Search for the cell housing the specified text and yield its [x, y] center coordinate. 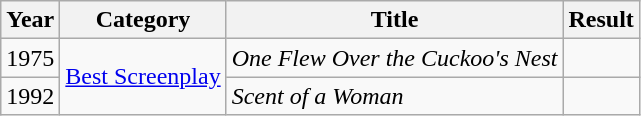
Category [143, 20]
Result [601, 20]
Scent of a Woman [394, 96]
Year [30, 20]
One Flew Over the Cuckoo's Nest [394, 58]
Best Screenplay [143, 77]
1992 [30, 96]
1975 [30, 58]
Title [394, 20]
